Return the (x, y) coordinate for the center point of the cell that contains the specified text.  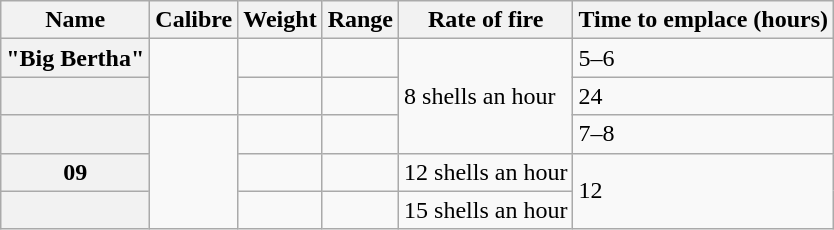
09 (76, 172)
15 shells an hour (486, 210)
Range (360, 20)
12 (704, 191)
Weight (280, 20)
5–6 (704, 58)
Calibre (194, 20)
Name (76, 20)
8 shells an hour (486, 96)
24 (704, 96)
Time to emplace (hours) (704, 20)
7–8 (704, 134)
"Big Bertha" (76, 58)
Rate of fire (486, 20)
12 shells an hour (486, 172)
